Capture the cell that displays the provided text and extract its (x, y) central coordinate. 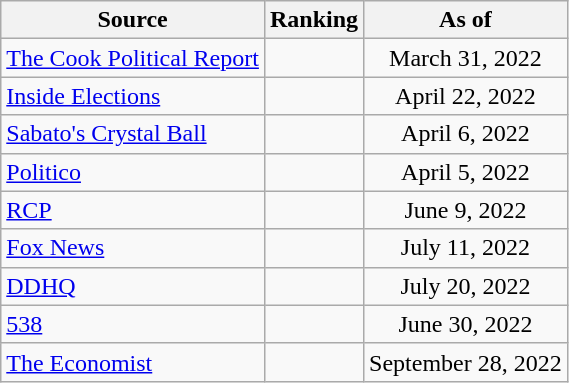
Fox News (133, 248)
June 30, 2022 (466, 324)
April 6, 2022 (466, 134)
June 9, 2022 (466, 210)
September 28, 2022 (466, 362)
March 31, 2022 (466, 58)
July 20, 2022 (466, 286)
Sabato's Crystal Ball (133, 134)
Ranking (314, 20)
RCP (133, 210)
Source (133, 20)
April 22, 2022 (466, 96)
Inside Elections (133, 96)
July 11, 2022 (466, 248)
April 5, 2022 (466, 172)
The Cook Political Report (133, 58)
Politico (133, 172)
As of (466, 20)
538 (133, 324)
DDHQ (133, 286)
The Economist (133, 362)
